Search for the cell housing the specified text and yield its [x, y] center coordinate. 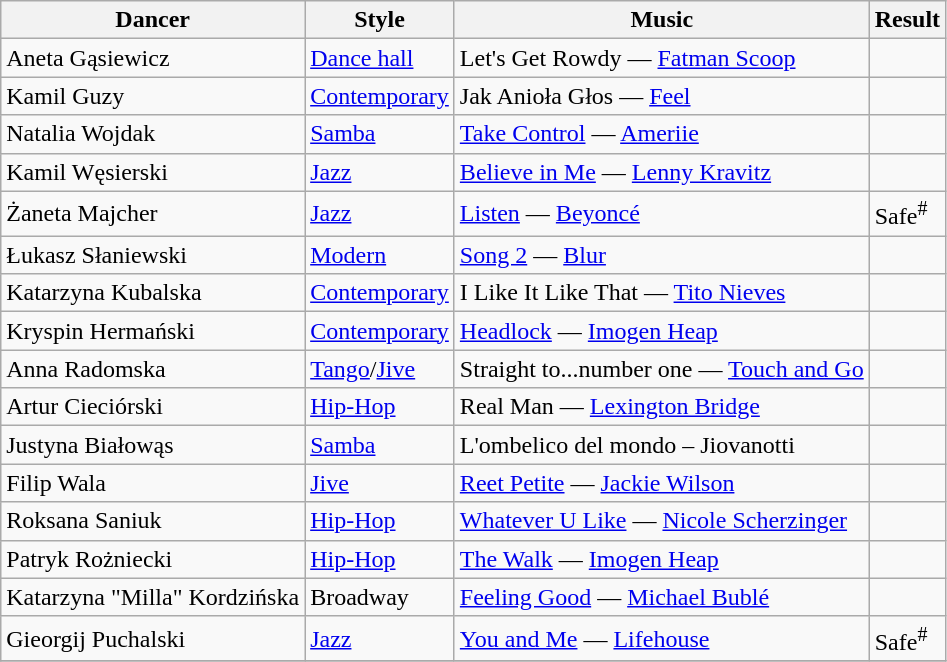
Kryspin Hermański [153, 331]
Feeling Good — Michael Bublé [662, 597]
Łukasz Słaniewski [153, 255]
Jak Anioła Głos — Feel [662, 96]
Żaneta Majcher [153, 214]
Whatever U Like — Nicole Scherzinger [662, 521]
Headlock — Imogen Heap [662, 331]
Dancer [153, 20]
Gieorgij Puchalski [153, 638]
Aneta Gąsiewicz [153, 58]
Song 2 — Blur [662, 255]
Natalia Wojdak [153, 134]
Believe in Me — Lenny Kravitz [662, 172]
Patryk Rożniecki [153, 559]
Justyna Białowąs [153, 445]
Jive [380, 483]
Artur Cieciórski [153, 407]
Result [907, 20]
Anna Radomska [153, 369]
Style [380, 20]
The Walk — Imogen Heap [662, 559]
Reet Petite — Jackie Wilson [662, 483]
Kamil Węsierski [153, 172]
Music [662, 20]
Roksana Saniuk [153, 521]
Listen — Beyoncé [662, 214]
Real Man — Lexington Bridge [662, 407]
Kamil Guzy [153, 96]
Katarzyna Kubalska [153, 293]
You and Me — Lifehouse [662, 638]
Filip Wala [153, 483]
Dance hall [380, 58]
L'ombelico del mondo – Jiovanotti [662, 445]
Take Control — Ameriie [662, 134]
Let's Get Rowdy — Fatman Scoop [662, 58]
Tango/Jive [380, 369]
Modern [380, 255]
Broadway [380, 597]
Straight to...number one — Touch and Go [662, 369]
I Like It Like That — Tito Nieves [662, 293]
Katarzyna "Milla" Kordzińska [153, 597]
